Detect which cell encompasses the target text, then output its (x, y) center coordinate. 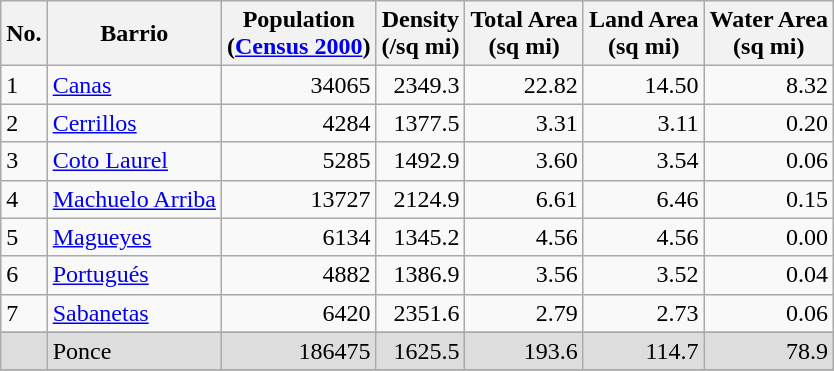
13727 (299, 199)
2 (24, 123)
0.04 (768, 275)
Machuelo Arriba (134, 199)
Cerrillos (134, 123)
Population(Census 2000) (299, 34)
3.11 (644, 123)
Sabanetas (134, 313)
22.82 (524, 85)
3.31 (524, 123)
2.73 (644, 313)
2351.6 (420, 313)
Land Area(sq mi) (644, 34)
3.54 (644, 161)
5 (24, 237)
3.56 (524, 275)
4284 (299, 123)
3.60 (524, 161)
Total Area(sq mi) (524, 34)
2.79 (524, 313)
1625.5 (420, 351)
3.52 (644, 275)
Barrio (134, 34)
No. (24, 34)
6.61 (524, 199)
14.50 (644, 85)
Water Area(sq mi) (768, 34)
6134 (299, 237)
2124.9 (420, 199)
Magueyes (134, 237)
7 (24, 313)
0.20 (768, 123)
4882 (299, 275)
1345.2 (420, 237)
Portugués (134, 275)
6420 (299, 313)
0.00 (768, 237)
Coto Laurel (134, 161)
4 (24, 199)
5285 (299, 161)
Ponce (134, 351)
34065 (299, 85)
1492.9 (420, 161)
193.6 (524, 351)
78.9 (768, 351)
6 (24, 275)
Canas (134, 85)
6.46 (644, 199)
1 (24, 85)
114.7 (644, 351)
1377.5 (420, 123)
8.32 (768, 85)
0.15 (768, 199)
Density(/sq mi) (420, 34)
186475 (299, 351)
2349.3 (420, 85)
3 (24, 161)
1386.9 (420, 275)
